From the cell containing the given text, extract its center point as [X, Y] coordinate. 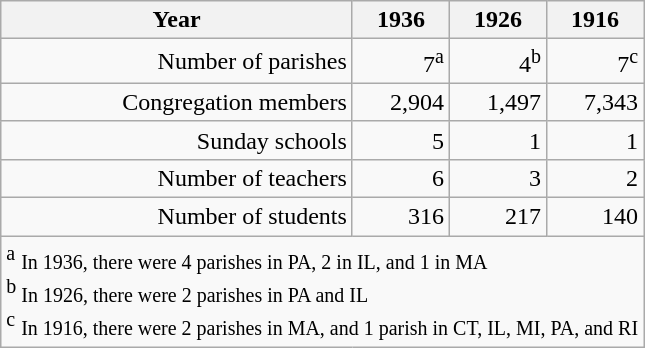
316 [400, 217]
Number of teachers [177, 178]
Sunday schools [177, 140]
Year [177, 20]
Number of parishes [177, 62]
2 [594, 178]
217 [498, 217]
Congregation members [177, 102]
140 [594, 217]
3 [498, 178]
1,497 [498, 102]
Number of students [177, 217]
6 [400, 178]
7a [400, 62]
7,343 [594, 102]
4b [498, 62]
7c [594, 62]
5 [400, 140]
1916 [594, 20]
2,904 [400, 102]
1926 [498, 20]
1936 [400, 20]
